Determine the (x, y) coordinate at the center of the cell enclosing the given text.  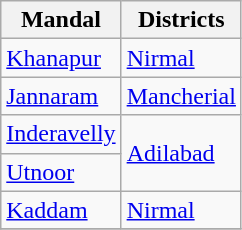
Districts (181, 20)
Mandal (61, 20)
Kaddam (61, 210)
Khanapur (61, 58)
Inderavelly (61, 134)
Jannaram (61, 96)
Utnoor (61, 172)
Mancherial (181, 96)
Adilabad (181, 153)
